Output the (X, Y) coordinate of the center of the cell containing the given text.  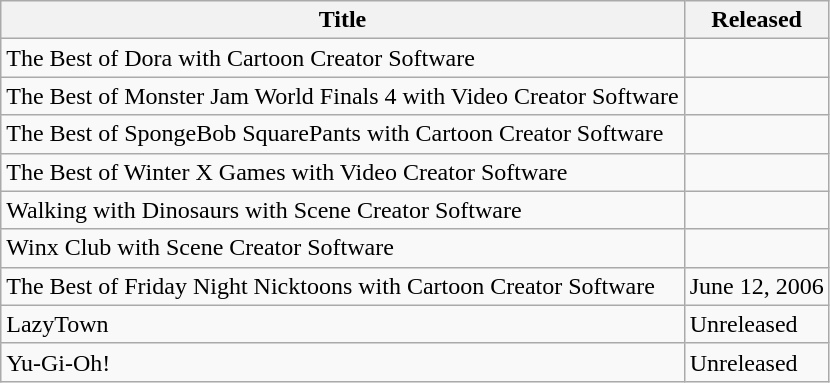
Winx Club with Scene Creator Software (342, 248)
Title (342, 20)
The Best of SpongeBob SquarePants with Cartoon Creator Software (342, 134)
The Best of Monster Jam World Finals 4 with Video Creator Software (342, 96)
June 12, 2006 (756, 286)
The Best of Dora with Cartoon Creator Software (342, 58)
The Best of Friday Night Nicktoons with Cartoon Creator Software (342, 286)
The Best of Winter X Games with Video Creator Software (342, 172)
Walking with Dinosaurs with Scene Creator Software (342, 210)
Released (756, 20)
Yu-Gi-Oh! (342, 362)
LazyTown (342, 324)
